Find where the given text appears and provide that cell's center as (x, y) coordinate. 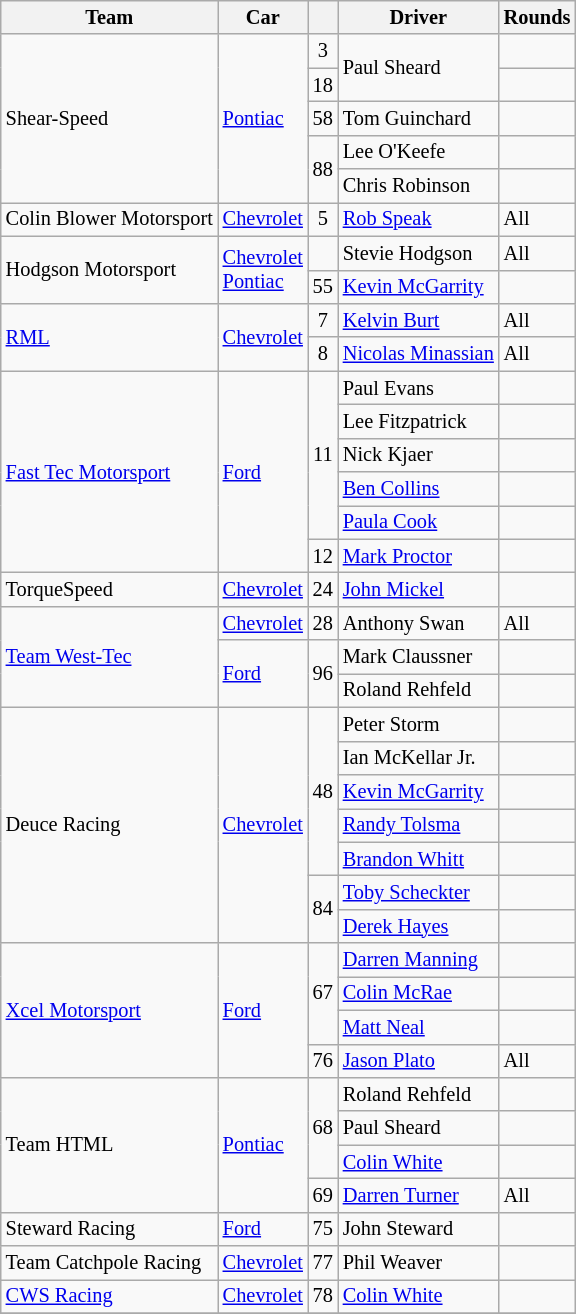
Colin Blower Motorsport (110, 219)
78 (323, 1296)
Matt Neal (418, 1027)
Xcel Motorsport (110, 1010)
Peter Storm (418, 724)
Stevie Hodgson (418, 253)
Darren Turner (418, 1195)
67 (323, 994)
Phil Weaver (418, 1263)
28 (323, 623)
55 (323, 287)
RML (110, 336)
75 (323, 1229)
ChevroletPontiac (263, 270)
Steward Racing (110, 1229)
Anthony Swan (418, 623)
7 (323, 320)
3 (323, 51)
77 (323, 1263)
Mark Proctor (418, 556)
Rounds (538, 17)
58 (323, 118)
Team HTML (110, 1144)
18 (323, 85)
Nicolas Minassian (418, 354)
Chris Robinson (418, 186)
12 (323, 556)
Driver (418, 17)
Derek Hayes (418, 926)
Toby Scheckter (418, 892)
24 (323, 589)
Hodgson Motorsport (110, 270)
88 (323, 168)
69 (323, 1195)
Paula Cook (418, 522)
Ian McKellar Jr. (418, 758)
Fast Tec Motorsport (110, 472)
Team Catchpole Racing (110, 1263)
Deuce Racing (110, 825)
Colin McRae (418, 993)
Team (110, 17)
Lee Fitzpatrick (418, 421)
5 (323, 219)
Kelvin Burt (418, 320)
TorqueSpeed (110, 589)
Lee O'Keefe (418, 152)
76 (323, 1061)
CWS Racing (110, 1296)
Brandon Whitt (418, 859)
Paul Evans (418, 388)
11 (323, 455)
Jason Plato (418, 1061)
Team West-Tec (110, 656)
Darren Manning (418, 960)
Rob Speak (418, 219)
Tom Guinchard (418, 118)
Shear-Speed (110, 118)
68 (323, 1128)
Mark Claussner (418, 657)
John Steward (418, 1229)
John Mickel (418, 589)
Car (263, 17)
Randy Tolsma (418, 825)
8 (323, 354)
48 (323, 791)
96 (323, 674)
Ben Collins (418, 489)
Nick Kjaer (418, 455)
84 (323, 908)
